Return the (X, Y) coordinate for the center point of the cell that contains the specified text.  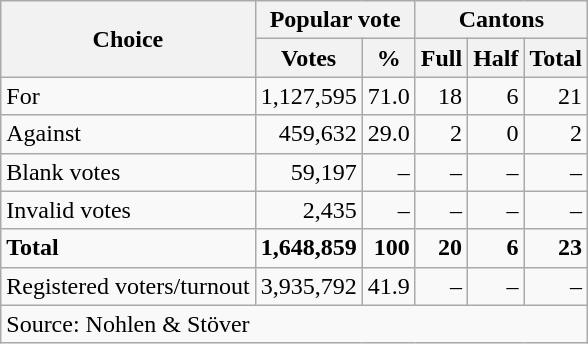
18 (441, 96)
Registered voters/turnout (128, 286)
Cantons (501, 20)
459,632 (308, 134)
Choice (128, 39)
Votes (308, 58)
Blank votes (128, 172)
Popular vote (335, 20)
20 (441, 248)
0 (496, 134)
Against (128, 134)
2,435 (308, 210)
71.0 (388, 96)
1,127,595 (308, 96)
For (128, 96)
% (388, 58)
Half (496, 58)
Invalid votes (128, 210)
3,935,792 (308, 286)
1,648,859 (308, 248)
Full (441, 58)
23 (556, 248)
100 (388, 248)
29.0 (388, 134)
59,197 (308, 172)
41.9 (388, 286)
Source: Nohlen & Stöver (294, 324)
21 (556, 96)
